Extract the [x, y] coordinate from the center of the cell holding the provided text.  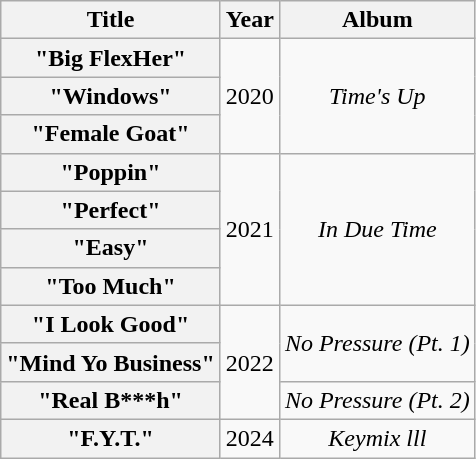
No Pressure (Pt. 2) [377, 400]
Year [250, 20]
"F.Y.T." [111, 438]
"I Look Good" [111, 324]
Album [377, 20]
"Real B***h" [111, 400]
"Perfect" [111, 210]
"Big FlexHer" [111, 58]
"Windows" [111, 96]
2024 [250, 438]
"Female Goat" [111, 134]
2022 [250, 362]
"Poppin" [111, 172]
In Due Time [377, 229]
"Mind Yo Business" [111, 362]
"Easy" [111, 248]
2020 [250, 96]
Title [111, 20]
"Too Much" [111, 286]
No Pressure (Pt. 1) [377, 343]
2021 [250, 229]
Keymix lll [377, 438]
Time's Up [377, 96]
